Output the [x, y] coordinate of the center of the cell containing the given text.  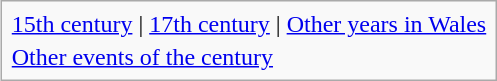
Other events of the century [248, 57]
15th century | 17th century | Other years in Wales [248, 24]
